Scan for the cell matching the given text and deliver its (X, Y) coordinate at center. 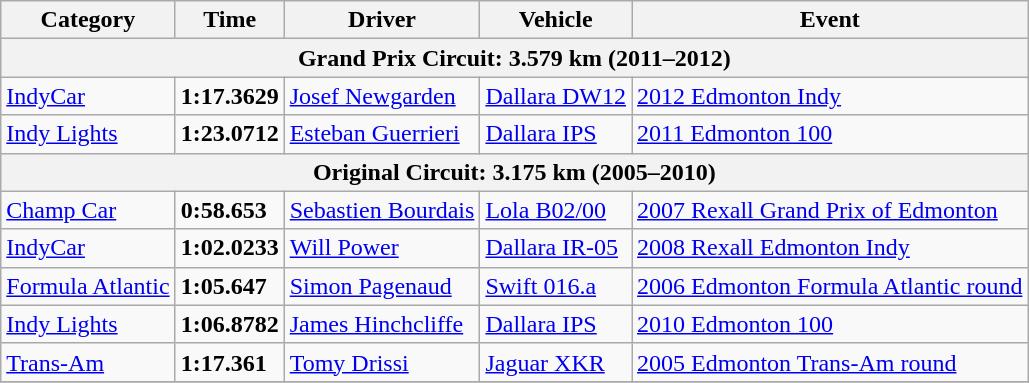
2005 Edmonton Trans-Am round (830, 362)
2012 Edmonton Indy (830, 96)
Josef Newgarden (382, 96)
2010 Edmonton 100 (830, 324)
1:17.361 (230, 362)
Champ Car (88, 210)
Vehicle (556, 20)
2007 Rexall Grand Prix of Edmonton (830, 210)
2006 Edmonton Formula Atlantic round (830, 286)
Event (830, 20)
Formula Atlantic (88, 286)
Category (88, 20)
2011 Edmonton 100 (830, 134)
Jaguar XKR (556, 362)
Will Power (382, 248)
2008 Rexall Edmonton Indy (830, 248)
0:58.653 (230, 210)
Time (230, 20)
Simon Pagenaud (382, 286)
James Hinchcliffe (382, 324)
1:02.0233 (230, 248)
Sebastien Bourdais (382, 210)
Original Circuit: 3.175 km (2005–2010) (514, 172)
Trans-Am (88, 362)
Swift 016.a (556, 286)
1:06.8782 (230, 324)
1:05.647 (230, 286)
Lola B02/00 (556, 210)
Driver (382, 20)
1:17.3629 (230, 96)
1:23.0712 (230, 134)
Dallara IR-05 (556, 248)
Dallara DW12 (556, 96)
Grand Prix Circuit: 3.579 km (2011–2012) (514, 58)
Tomy Drissi (382, 362)
Esteban Guerrieri (382, 134)
